Return (x, y) of the center of cell containing provided text 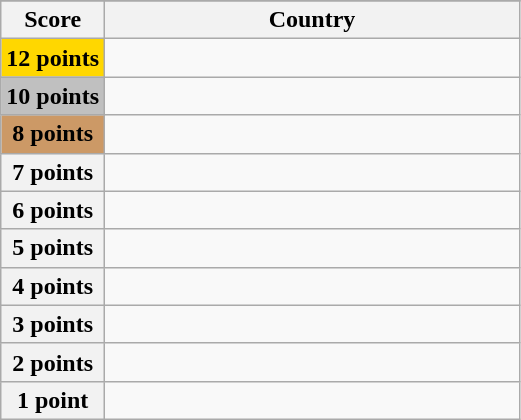
4 points (53, 286)
10 points (53, 96)
5 points (53, 248)
8 points (53, 134)
Country (312, 20)
3 points (53, 324)
12 points (53, 58)
1 point (53, 400)
7 points (53, 172)
2 points (53, 362)
Score (53, 20)
6 points (53, 210)
